For the text-containing cell, return its midpoint in (X, Y) coordinate format. 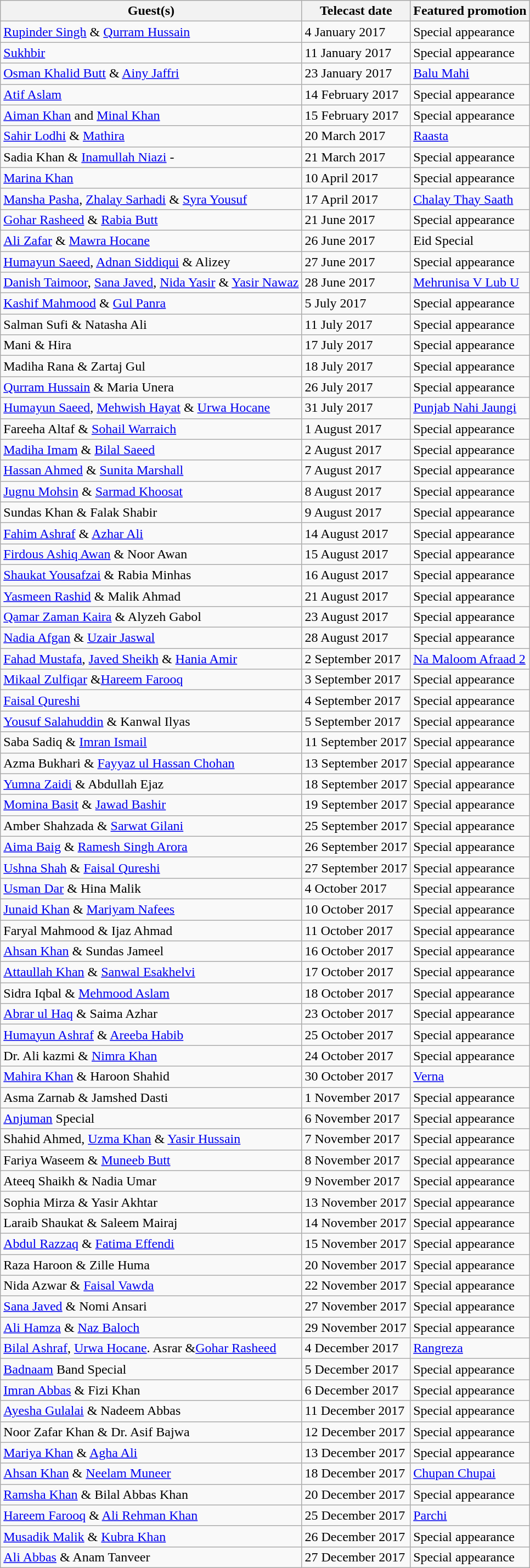
4 January 2017 (356, 32)
14 August 2017 (356, 533)
Hareem Farooq & Ali Rehman Khan (151, 1515)
Kashif Mahmood & Gul Panra (151, 304)
Mehrunisa V Lub U (470, 283)
21 June 2017 (356, 220)
5 December 2017 (356, 1369)
17 April 2017 (356, 199)
27 November 2017 (356, 1307)
Fahim Ashraf & Azhar Ali (151, 533)
2 September 2017 (356, 659)
Sundas Khan & Falak Shabir (151, 512)
29 November 2017 (356, 1328)
Yumna Zaidi & Abdullah Ejaz (151, 784)
5 September 2017 (356, 721)
10 October 2017 (356, 909)
Marina Khan (151, 178)
Badnaam Band Special (151, 1369)
13 November 2017 (356, 1202)
30 October 2017 (356, 1077)
Shaukat Yousafzai & Rabia Minhas (151, 575)
18 September 2017 (356, 784)
18 October 2017 (356, 993)
7 August 2017 (356, 471)
6 November 2017 (356, 1118)
Atif Aslam (151, 94)
5 July 2017 (356, 304)
20 December 2017 (356, 1494)
Ali Zafar & Mawra Hocane (151, 240)
Salman Sufi & Natasha Ali (151, 324)
23 January 2017 (356, 74)
25 September 2017 (356, 826)
Qamar Zaman Kaira & Alyzeh Gabol (151, 617)
28 June 2017 (356, 283)
Mansha Pasha, Zhalay Sarhadi & Syra Yousuf (151, 199)
22 November 2017 (356, 1286)
Ahsan Khan & Sundas Jameel (151, 951)
26 September 2017 (356, 847)
16 October 2017 (356, 951)
Sahir Lodhi & Mathira (151, 136)
Musadik Malik & Kubra Khan (151, 1536)
13 September 2017 (356, 763)
15 November 2017 (356, 1244)
Saba Sadiq & Imran Ismail (151, 742)
Imran Abbas & Fizi Khan (151, 1390)
Verna (470, 1077)
Shahid Ahmed, Uzma Khan & Yasir Hussain (151, 1139)
Ali Abbas & Anam Tanveer (151, 1557)
Laraib Shaukat & Saleem Mairaj (151, 1223)
9 November 2017 (356, 1181)
18 December 2017 (356, 1474)
4 December 2017 (356, 1348)
Eid Special (470, 240)
Mani & Hira (151, 345)
Ayesha Gulalai & Nadeem Abbas (151, 1411)
4 September 2017 (356, 701)
Featured promotion (470, 11)
Ramsha Khan & Bilal Abbas Khan (151, 1494)
1 August 2017 (356, 429)
Mariya Khan & Agha Ali (151, 1453)
Chupan Chupai (470, 1474)
3 September 2017 (356, 680)
Madiha Rana & Zartaj Gul (151, 366)
Madiha Imam & Bilal Saeed (151, 450)
6 December 2017 (356, 1390)
Humayun Saeed, Adnan Siddiqui & Alizey (151, 262)
11 July 2017 (356, 324)
Raasta (470, 136)
14 November 2017 (356, 1223)
7 November 2017 (356, 1139)
2 August 2017 (356, 450)
20 March 2017 (356, 136)
Sophia Mirza & Yasir Akhtar (151, 1202)
Yousuf Salahuddin & Kanwal Ilyas (151, 721)
23 August 2017 (356, 617)
Humayun Saeed, Mehwish Hayat & Urwa Hocane (151, 408)
17 October 2017 (356, 972)
Fareeha Altaf & Sohail Warraich (151, 429)
Humayun Ashraf & Areeba Habib (151, 1035)
21 August 2017 (356, 596)
Fahad Mustafa, Javed Sheikh & Hania Amir (151, 659)
Yasmeen Rashid & Malik Ahmad (151, 596)
Attaullah Khan & Sanwal Esakhelvi (151, 972)
Nida Azwar & Faisal Vawda (151, 1286)
Mikaal Zulfiqar &Hareem Farooq (151, 680)
Mahira Khan & Haroon Shahid (151, 1077)
Usman Dar & Hina Malik (151, 888)
Asma Zarnab & Jamshed Dasti (151, 1097)
Sadia Khan & Inamullah Niazi - (151, 157)
Hassan Ahmed & Sunita Marshall (151, 471)
19 September 2017 (356, 805)
Noor Zafar Khan & Dr. Asif Bajwa (151, 1432)
16 August 2017 (356, 575)
Qurram Hussain & Maria Unera (151, 387)
15 August 2017 (356, 554)
Punjab Nahi Jaungi (470, 408)
Sukhbir (151, 53)
Ahsan Khan & Neelam Muneer (151, 1474)
14 February 2017 (356, 94)
18 July 2017 (356, 366)
Nadia Afgan & Uzair Jaswal (151, 638)
Firdous Ashiq Awan & Noor Awan (151, 554)
23 October 2017 (356, 1014)
26 December 2017 (356, 1536)
Guest(s) (151, 11)
Abdul Razzaq & Fatima Effendi (151, 1244)
27 June 2017 (356, 262)
Na Maloom Afraad 2 (470, 659)
Jugnu Mohsin & Sarmad Khoosat (151, 491)
11 October 2017 (356, 931)
Rangreza (470, 1348)
11 January 2017 (356, 53)
Abrar ul Haq & Saima Azhar (151, 1014)
Danish Taimoor, Sana Javed, Nida Yasir & Yasir Nawaz (151, 283)
25 October 2017 (356, 1035)
11 December 2017 (356, 1411)
Fariya Waseem & Muneeb Butt (151, 1160)
Osman Khalid Butt & Ainy Jaffri (151, 74)
Parchi (470, 1515)
Junaid Khan & Mariyam Nafees (151, 909)
17 July 2017 (356, 345)
8 August 2017 (356, 491)
13 December 2017 (356, 1453)
26 June 2017 (356, 240)
Chalay Thay Saath (470, 199)
Ushna Shah & Faisal Qureshi (151, 867)
Sidra Iqbal & Mehmood Aslam (151, 993)
26 July 2017 (356, 387)
31 July 2017 (356, 408)
Telecast date (356, 11)
Dr. Ali kazmi & Nimra Khan (151, 1056)
Amber Shahzada & Sarwat Gilani (151, 826)
21 March 2017 (356, 157)
1 November 2017 (356, 1097)
20 November 2017 (356, 1264)
12 December 2017 (356, 1432)
Aima Baig & Ramesh Singh Arora (151, 847)
Momina Basit & Jawad Bashir (151, 805)
Ateeq Shaikh & Nadia Umar (151, 1181)
Anjuman Special (151, 1118)
Sana Javed & Nomi Ansari (151, 1307)
24 October 2017 (356, 1056)
11 September 2017 (356, 742)
8 November 2017 (356, 1160)
Balu Mahi (470, 74)
25 December 2017 (356, 1515)
Gohar Rasheed & Rabia Butt (151, 220)
15 February 2017 (356, 115)
9 August 2017 (356, 512)
27 December 2017 (356, 1557)
Bilal Ashraf, Urwa Hocane. Asrar &Gohar Rasheed (151, 1348)
27 September 2017 (356, 867)
Rupinder Singh & Qurram Hussain (151, 32)
4 October 2017 (356, 888)
Ali Hamza & Naz Baloch (151, 1328)
Aiman Khan and Minal Khan (151, 115)
Faryal Mahmood & Ijaz Ahmad (151, 931)
28 August 2017 (356, 638)
Faisal Qureshi (151, 701)
Azma Bukhari & Fayyaz ul Hassan Chohan (151, 763)
Raza Haroon & Zille Huma (151, 1264)
10 April 2017 (356, 178)
